For the text-containing cell, return its midpoint in [x, y] coordinate format. 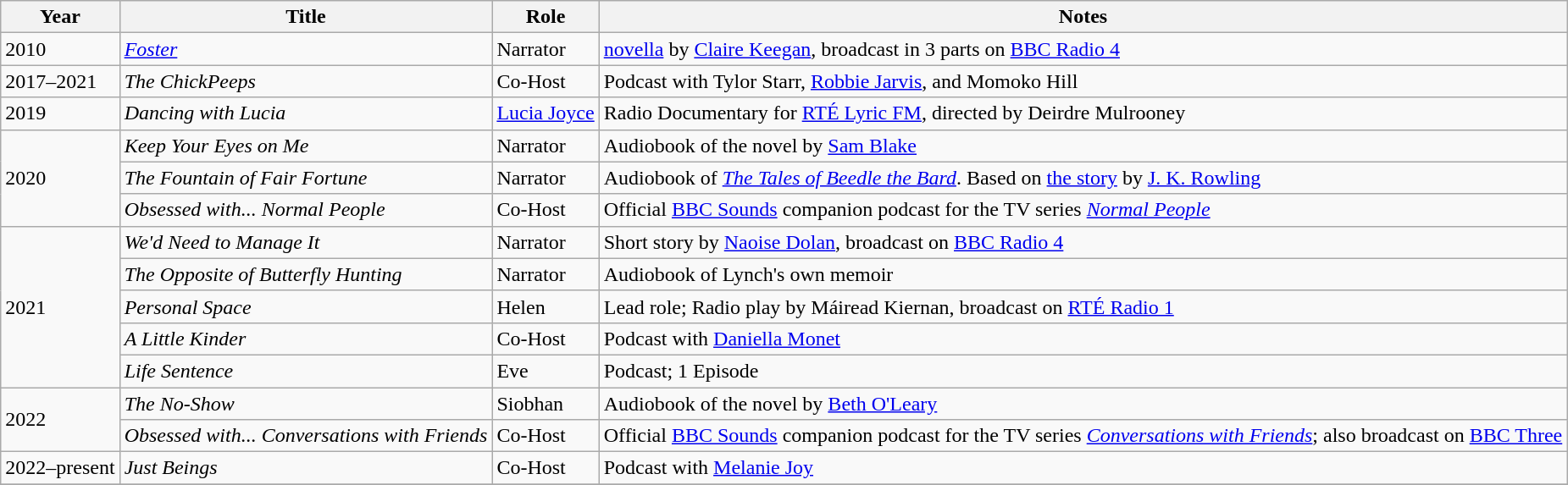
Personal Space [306, 306]
Foster [306, 49]
2017–2021 [60, 81]
novella by Claire Keegan, broadcast in 3 parts on BBC Radio 4 [1083, 49]
We'd Need to Manage It [306, 242]
The No-Show [306, 404]
The ChickPeeps [306, 81]
Life Sentence [306, 371]
Role [546, 17]
2010 [60, 49]
2021 [60, 306]
Radio Documentary for RTÉ Lyric FM, directed by Deirdre Mulrooney [1083, 113]
Official BBC Sounds companion podcast for the TV series Conversations with Friends; also broadcast on BBC Three [1083, 436]
The Fountain of Fair Fortune [306, 178]
Title [306, 17]
Audiobook of the novel by Sam Blake [1083, 146]
Official BBC Sounds companion podcast for the TV series Normal People [1083, 210]
2019 [60, 113]
2022 [60, 420]
Obsessed with... Normal People [306, 210]
Helen [546, 306]
Podcast; 1 Episode [1083, 371]
Keep Your Eyes on Me [306, 146]
Audiobook of Lynch's own memoir [1083, 274]
Lead role; Radio play by Máiread Kiernan, broadcast on RTÉ Radio 1 [1083, 306]
2020 [60, 178]
The Opposite of Butterfly Hunting [306, 274]
Obsessed with... Conversations with Friends [306, 436]
Short story by Naoise Dolan, broadcast on BBC Radio 4 [1083, 242]
2022–present [60, 468]
Podcast with Tylor Starr, Robbie Jarvis, and Momoko Hill [1083, 81]
Just Beings [306, 468]
Podcast with Melanie Joy [1083, 468]
Eve [546, 371]
Audiobook of the novel by Beth O'Leary [1083, 404]
Audiobook of The Tales of Beedle the Bard. Based on the story by J. K. Rowling [1083, 178]
Dancing with Lucia [306, 113]
Lucia Joyce [546, 113]
Podcast with Daniella Monet [1083, 339]
Siobhan [546, 404]
A Little Kinder [306, 339]
Year [60, 17]
Notes [1083, 17]
